Scan for the cell matching the given text and deliver its (x, y) coordinate at center. 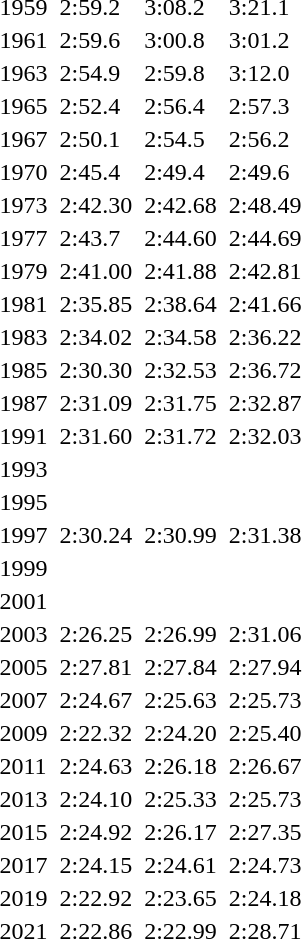
2:35.85 (96, 304)
2:54.9 (96, 73)
2:24.63 (96, 766)
2:30.30 (96, 370)
2:49.4 (181, 172)
2:59.8 (181, 73)
2:30.24 (96, 535)
2:24.15 (96, 865)
2:26.99 (181, 634)
2:24.67 (96, 700)
2:42.30 (96, 205)
2:43.7 (96, 238)
2:27.81 (96, 667)
2:22.92 (96, 898)
3:00.8 (181, 40)
2:26.17 (181, 832)
2:59.6 (96, 40)
2:42.68 (181, 205)
2:26.18 (181, 766)
2:38.64 (181, 304)
2:32.53 (181, 370)
2:25.33 (181, 799)
2:24.10 (96, 799)
2:54.5 (181, 139)
2:50.1 (96, 139)
2:31.60 (96, 436)
2:24.92 (96, 832)
2:56.4 (181, 106)
2:44.60 (181, 238)
2:31.09 (96, 403)
2:22.32 (96, 733)
2:45.4 (96, 172)
2:23.65 (181, 898)
2:27.84 (181, 667)
2:41.88 (181, 271)
2:52.4 (96, 106)
2:34.02 (96, 337)
2:34.58 (181, 337)
2:26.25 (96, 634)
2:24.20 (181, 733)
2:41.00 (96, 271)
2:24.61 (181, 865)
2:31.72 (181, 436)
2:30.99 (181, 535)
2:25.63 (181, 700)
2:31.75 (181, 403)
